Detect which cell encompasses the target text, then output its (x, y) center coordinate. 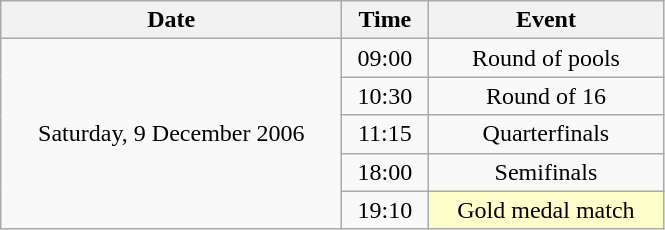
09:00 (385, 58)
11:15 (385, 134)
Date (172, 20)
Round of 16 (546, 96)
Event (546, 20)
Semifinals (546, 172)
18:00 (385, 172)
10:30 (385, 96)
19:10 (385, 210)
Saturday, 9 December 2006 (172, 134)
Round of pools (546, 58)
Time (385, 20)
Quarterfinals (546, 134)
Gold medal match (546, 210)
